Locate the cell with the specified text and output its (X, Y) center coordinate. 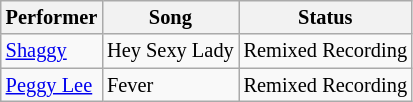
Status (326, 17)
Peggy Lee (52, 85)
Hey Sexy Lady (170, 51)
Song (170, 17)
Performer (52, 17)
Fever (170, 85)
Shaggy (52, 51)
